Extract the [x, y] coordinate from the center of the cell holding the provided text.  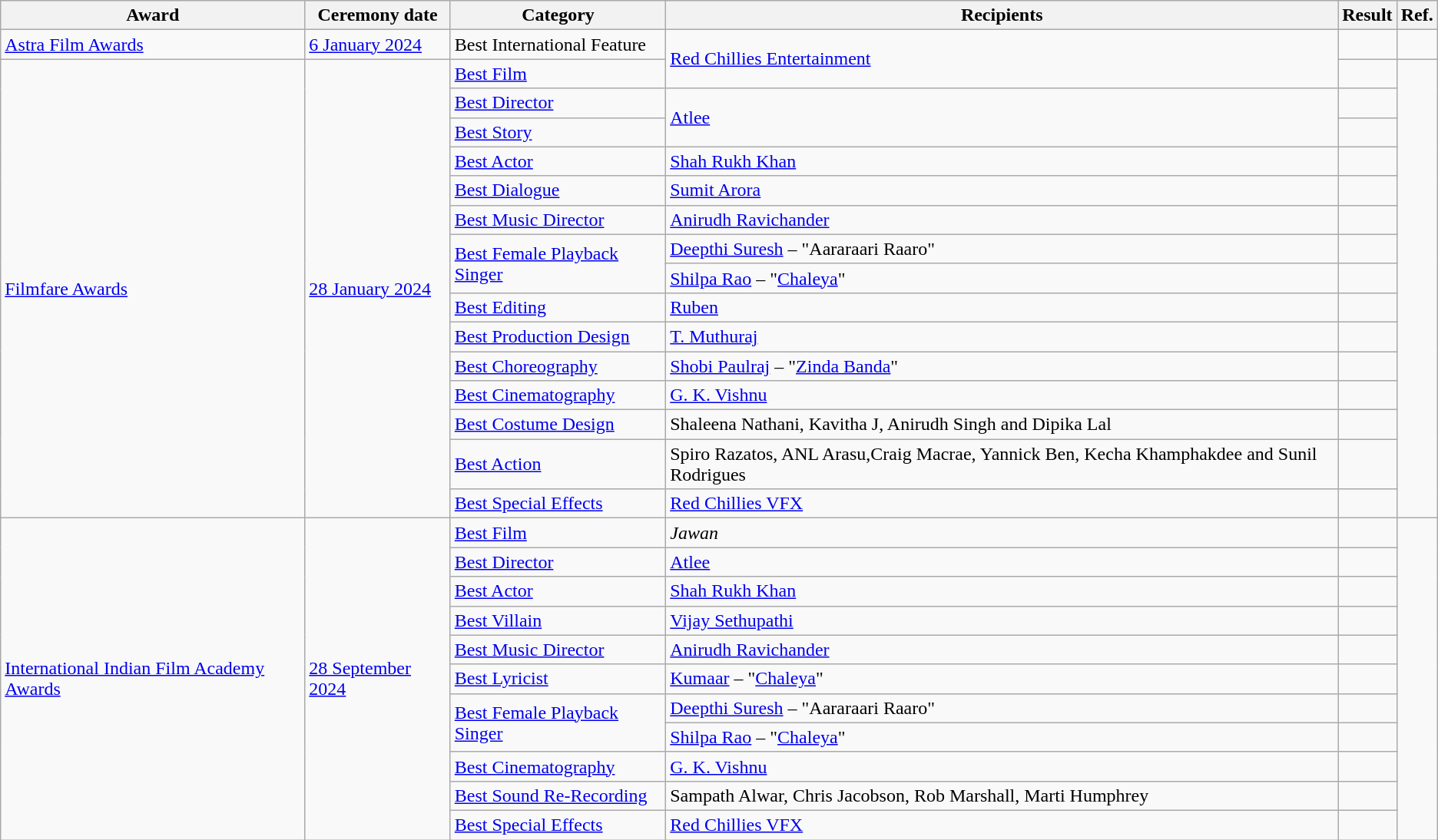
Best Editing [558, 307]
Best International Feature [558, 45]
Ref. [1416, 15]
Best Costume Design [558, 425]
Ruben [1002, 307]
Best Choreography [558, 366]
28 September 2024 [378, 679]
Result [1367, 15]
Sampath Alwar, Chris Jacobson, Rob Marshall, Marti Humphrey [1002, 795]
Vijay Sethupathi [1002, 620]
Best Production Design [558, 336]
Ceremony date [378, 15]
Recipients [1002, 15]
6 January 2024 [378, 45]
Best Action [558, 464]
Spiro Razatos, ANL Arasu,Craig Macrae, Yannick Ben, Kecha Khamphakdee and Sunil Rodrigues [1002, 464]
28 January 2024 [378, 289]
Award [153, 15]
Best Dialogue [558, 190]
Best Story [558, 132]
Astra Film Awards [153, 45]
International Indian Film Academy Awards [153, 679]
Best Lyricist [558, 679]
Sumit Arora [1002, 190]
Red Chillies Entertainment [1002, 59]
Kumaar – "Chaleya" [1002, 679]
Shobi Paulraj – "Zinda Banda" [1002, 366]
Best Sound Re-Recording [558, 795]
Shaleena Nathani, Kavitha J, Anirudh Singh and Dipika Lal [1002, 425]
Category [558, 15]
Filmfare Awards [153, 289]
Best Villain [558, 620]
T. Muthuraj [1002, 336]
Jawan [1002, 533]
